Capture the cell that displays the provided text and extract its (x, y) central coordinate. 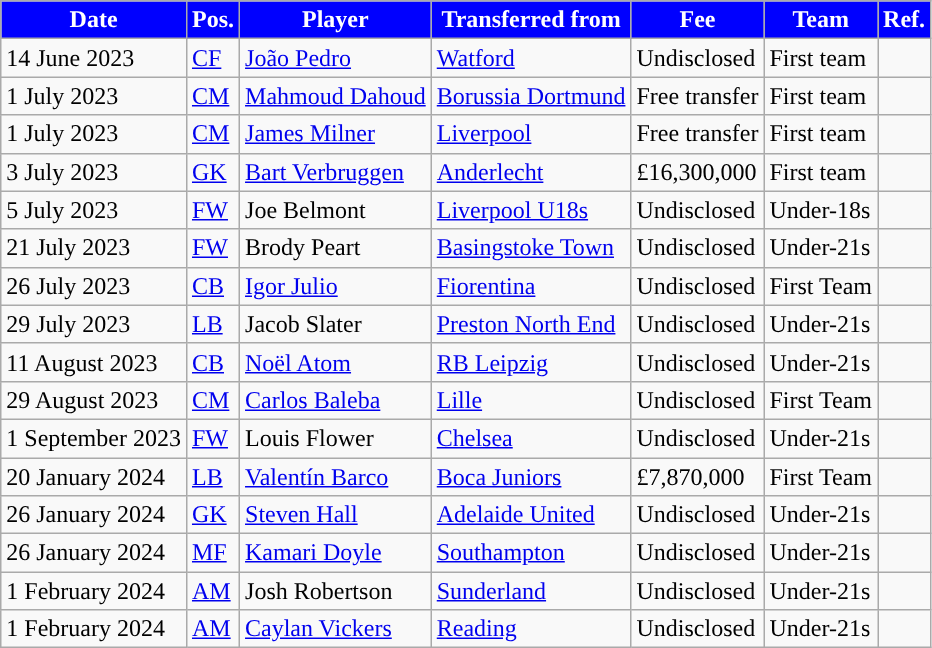
James Milner (336, 134)
Fiorentina (531, 286)
Noël Atom (336, 362)
Chelsea (531, 438)
Boca Juniors (531, 477)
Transferred from (531, 20)
£7,870,000 (698, 477)
Player (336, 20)
Team (821, 20)
CF (212, 58)
29 July 2023 (94, 324)
Date (94, 20)
5 July 2023 (94, 210)
Pos. (212, 20)
Caylan Vickers (336, 629)
Josh Robertson (336, 591)
João Pedro (336, 58)
Valentín Barco (336, 477)
14 June 2023 (94, 58)
Igor Julio (336, 286)
Steven Hall (336, 515)
£16,300,000 (698, 172)
Kamari Doyle (336, 553)
Joe Belmont (336, 210)
26 July 2023 (94, 286)
MF (212, 553)
3 July 2023 (94, 172)
21 July 2023 (94, 248)
Under-18s (821, 210)
Ref. (904, 20)
Louis Flower (336, 438)
Fee (698, 20)
20 January 2024 (94, 477)
Liverpool U18s (531, 210)
11 August 2023 (94, 362)
Watford (531, 58)
Adelaide United (531, 515)
RB Leipzig (531, 362)
Lille (531, 400)
Borussia Dortmund (531, 96)
Brody Peart (336, 248)
Southampton (531, 553)
Preston North End (531, 324)
Sunderland (531, 591)
Liverpool (531, 134)
Reading (531, 629)
Basingstoke Town (531, 248)
Bart Verbruggen (336, 172)
29 August 2023 (94, 400)
1 September 2023 (94, 438)
Anderlecht (531, 172)
Mahmoud Dahoud (336, 96)
Jacob Slater (336, 324)
Carlos Baleba (336, 400)
